Detect which cell encompasses the target text, then output its (X, Y) center coordinate. 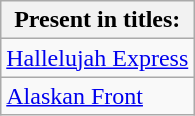
Alaskan Front (98, 96)
Hallelujah Express (98, 58)
Present in titles: (98, 20)
